Return [X, Y] of the center of cell containing provided text 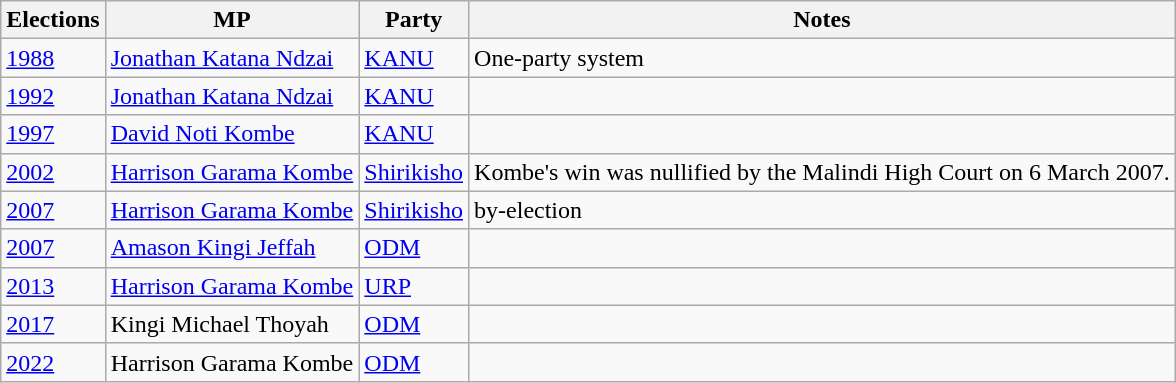
Notes [822, 20]
2002 [53, 172]
1997 [53, 134]
Party [414, 20]
1992 [53, 96]
Kingi Michael Thoyah [232, 324]
URP [414, 286]
Amason Kingi Jeffah [232, 248]
David Noti Kombe [232, 134]
1988 [53, 58]
MP [232, 20]
2017 [53, 324]
One-party system [822, 58]
2013 [53, 286]
2022 [53, 362]
Kombe's win was nullified by the Malindi High Court on 6 March 2007. [822, 172]
by-election [822, 210]
Elections [53, 20]
